Determine the (X, Y) coordinate at the center of the cell enclosing the given text.  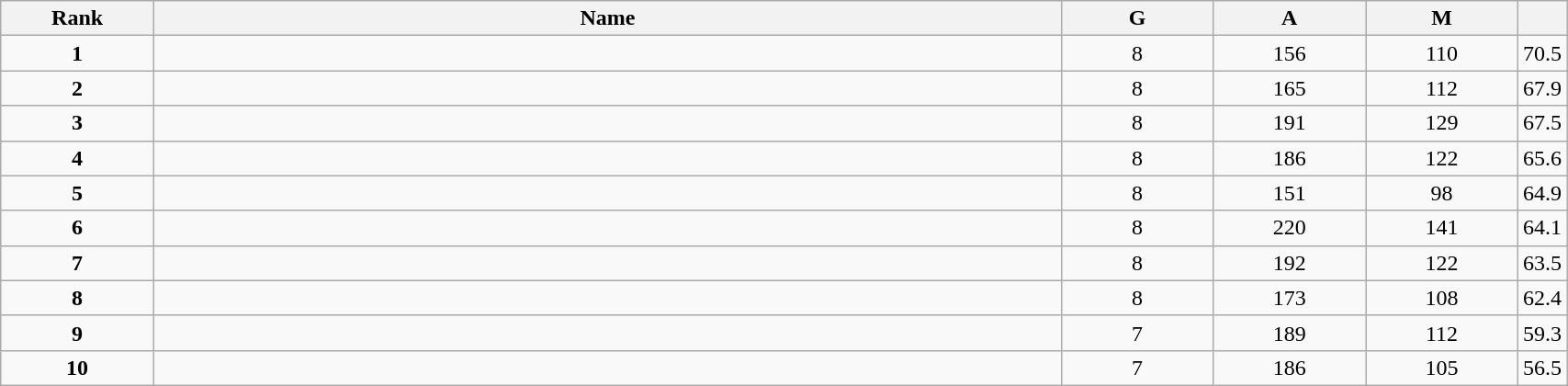
1 (77, 53)
173 (1290, 298)
6 (77, 228)
64.1 (1543, 228)
105 (1442, 368)
59.3 (1543, 333)
129 (1442, 123)
67.5 (1543, 123)
191 (1290, 123)
165 (1290, 88)
G (1137, 18)
Name (607, 18)
M (1442, 18)
63.5 (1543, 263)
64.9 (1543, 193)
108 (1442, 298)
192 (1290, 263)
Rank (77, 18)
220 (1290, 228)
141 (1442, 228)
62.4 (1543, 298)
9 (77, 333)
156 (1290, 53)
5 (77, 193)
65.6 (1543, 158)
4 (77, 158)
2 (77, 88)
98 (1442, 193)
151 (1290, 193)
67.9 (1543, 88)
3 (77, 123)
189 (1290, 333)
56.5 (1543, 368)
10 (77, 368)
70.5 (1543, 53)
110 (1442, 53)
A (1290, 18)
